Find where the given text appears and provide that cell's center as (x, y) coordinate. 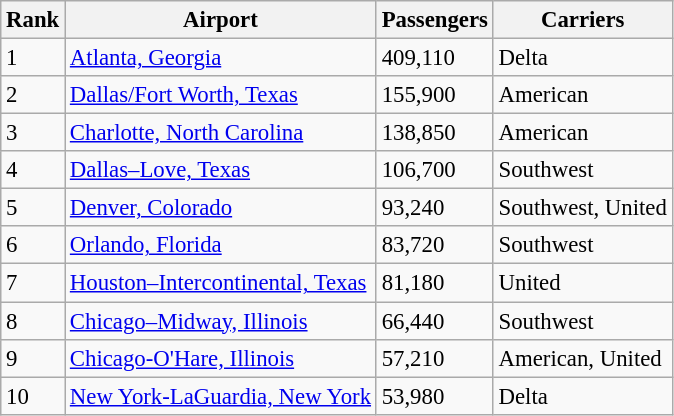
9 (33, 358)
57,210 (434, 358)
Rank (33, 20)
3 (33, 133)
Chicago-O'Hare, Illinois (221, 358)
New York-LaGuardia, New York (221, 396)
Southwest, United (582, 208)
Denver, Colorado (221, 208)
66,440 (434, 321)
Dallas–Love, Texas (221, 170)
4 (33, 170)
American, United (582, 358)
7 (33, 283)
106,700 (434, 170)
409,110 (434, 58)
138,850 (434, 133)
Dallas/Fort Worth, Texas (221, 95)
Houston–Intercontinental, Texas (221, 283)
Atlanta, Georgia (221, 58)
5 (33, 208)
81,180 (434, 283)
1 (33, 58)
6 (33, 245)
83,720 (434, 245)
Airport (221, 20)
Charlotte, North Carolina (221, 133)
53,980 (434, 396)
United (582, 283)
93,240 (434, 208)
8 (33, 321)
Orlando, Florida (221, 245)
Passengers (434, 20)
Carriers (582, 20)
Chicago–Midway, Illinois (221, 321)
10 (33, 396)
155,900 (434, 95)
2 (33, 95)
